Scan for the cell matching the given text and deliver its (X, Y) coordinate at center. 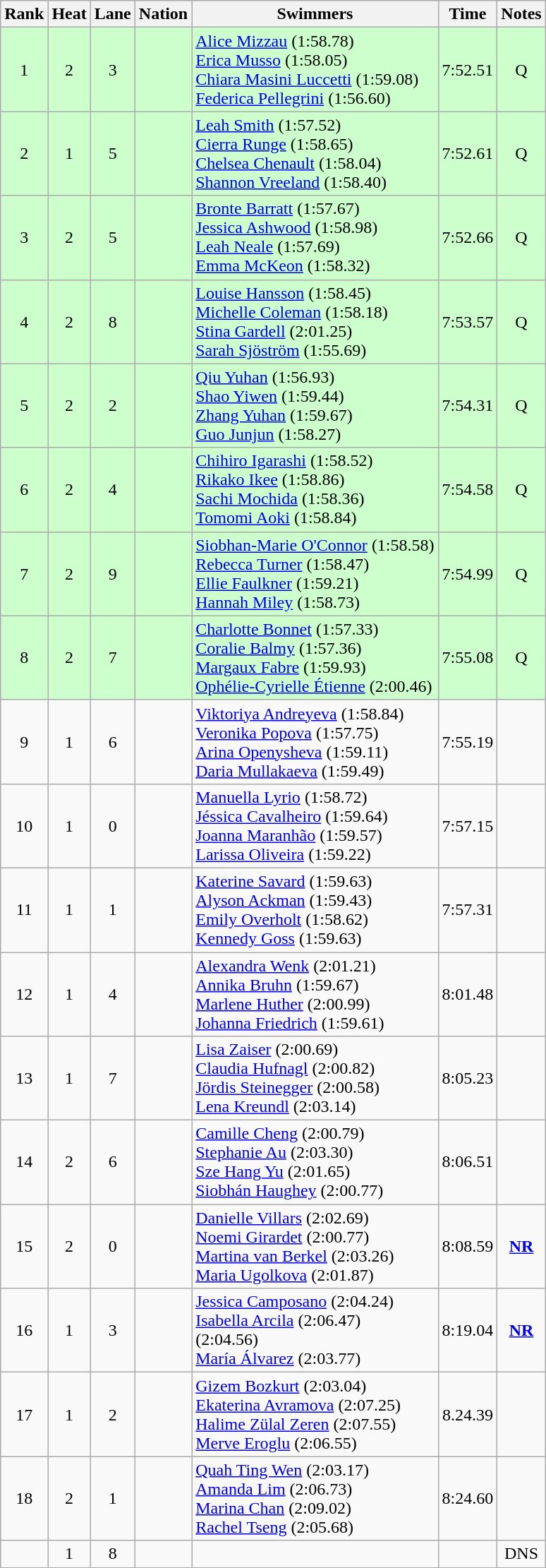
8:06.51 (468, 1162)
Qiu Yuhan (1:56.93)Shao Yiwen (1:59.44)Zhang Yuhan (1:59.67)Guo Junjun (1:58.27) (315, 405)
8:08.59 (468, 1247)
Time (468, 14)
Quah Ting Wen (2:03.17)Amanda Lim (2:06.73)Marina Chan (2:09.02)Rachel Tseng (2:05.68) (315, 1498)
7:52.61 (468, 154)
8:19.04 (468, 1330)
Louise Hansson (1:58.45)Michelle Coleman (1:58.18)Stina Gardell (2:01.25)Sarah Sjöström (1:55.69) (315, 322)
DNS (521, 1554)
Alexandra Wenk (2:01.21)Annika Bruhn (1:59.67)Marlene Huther (2:00.99)Johanna Friedrich (1:59.61) (315, 994)
Gizem Bozkurt (2:03.04)Ekaterina Avramova (2:07.25)Halime Zülal Zeren (2:07.55)Merve Eroglu (2:06.55) (315, 1415)
7:54.99 (468, 573)
17 (24, 1415)
7:52.66 (468, 237)
7:55.19 (468, 741)
Nation (163, 14)
16 (24, 1330)
15 (24, 1247)
Heat (69, 14)
Rank (24, 14)
7:54.31 (468, 405)
13 (24, 1079)
12 (24, 994)
8:24.60 (468, 1498)
Manuella Lyrio (1:58.72)Jéssica Cavalheiro (1:59.64)Joanna Maranhão (1:59.57)Larissa Oliveira (1:59.22) (315, 826)
18 (24, 1498)
7:54.58 (468, 490)
Katerine Savard (1:59.63)Alyson Ackman (1:59.43)Emily Overholt (1:58.62)Kennedy Goss (1:59.63) (315, 909)
Lisa Zaiser (2:00.69)Claudia Hufnagl (2:00.82)Jördis Steinegger (2:00.58)Lena Kreundl (2:03.14) (315, 1079)
7:57.31 (468, 909)
Alice Mizzau (1:58.78)Erica Musso (1:58.05)Chiara Masini Luccetti (1:59.08)Federica Pellegrini (1:56.60) (315, 69)
14 (24, 1162)
Notes (521, 14)
Charlotte Bonnet (1:57.33)Coralie Balmy (1:57.36)Margaux Fabre (1:59.93)Ophélie-Cyrielle Étienne (2:00.46) (315, 658)
Danielle Villars (2:02.69)Noemi Girardet (2:00.77)Martina van Berkel (2:03.26)Maria Ugolkova (2:01.87) (315, 1247)
Bronte Barratt (1:57.67)Jessica Ashwood (1:58.98)Leah Neale (1:57.69)Emma McKeon (1:58.32) (315, 237)
Swimmers (315, 14)
7:53.57 (468, 322)
Viktoriya Andreyeva (1:58.84)Veronika Popova (1:57.75)Arina Openysheva (1:59.11)Daria Mullakaeva (1:59.49) (315, 741)
Leah Smith (1:57.52)Cierra Runge (1:58.65)Chelsea Chenault (1:58.04)Shannon Vreeland (1:58.40) (315, 154)
Lane (113, 14)
10 (24, 826)
8:01.48 (468, 994)
Jessica Camposano (2:04.24)Isabella Arcila (2:06.47) (2:04.56)María Álvarez (2:03.77) (315, 1330)
7:57.15 (468, 826)
Camille Cheng (2:00.79)Stephanie Au (2:03.30)Sze Hang Yu (2:01.65)Siobhán Haughey (2:00.77) (315, 1162)
7:55.08 (468, 658)
11 (24, 909)
Chihiro Igarashi (1:58.52)Rikako Ikee (1:58.86)Sachi Mochida (1:58.36)Tomomi Aoki (1:58.84) (315, 490)
Siobhan-Marie O'Connor (1:58.58)Rebecca Turner (1:58.47)Ellie Faulkner (1:59.21)Hannah Miley (1:58.73) (315, 573)
8:05.23 (468, 1079)
8.24.39 (468, 1415)
7:52.51 (468, 69)
